Return the (x, y) coordinate for the center point of the cell that contains the specified text.  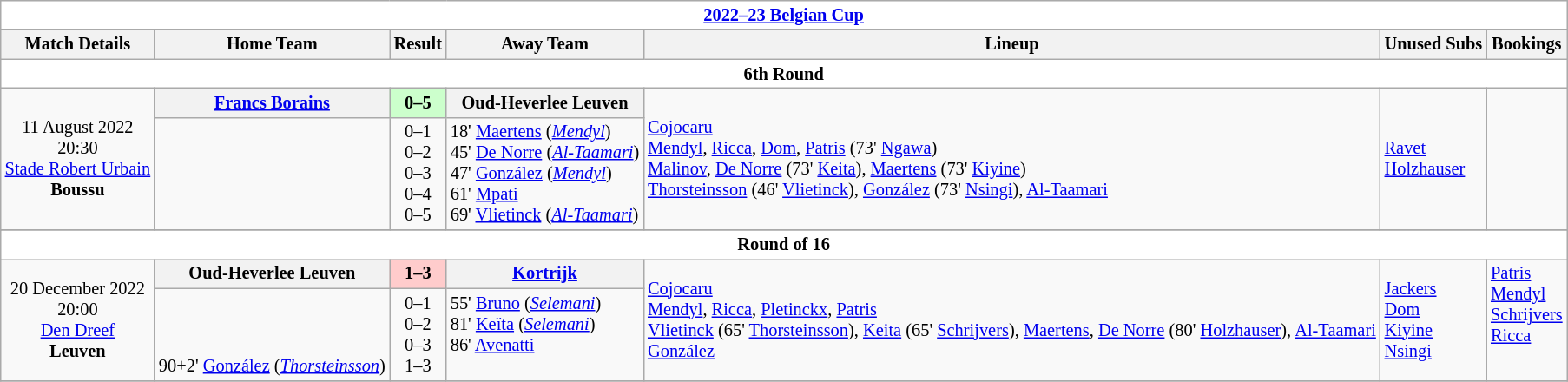
6th Round (784, 74)
Patris Mendyl Schrijvers Ricca (1526, 319)
0–5 (418, 102)
1–3 (418, 273)
Round of 16 (784, 245)
Francs Borains (273, 102)
0–10–20–30–40–5 (418, 174)
Away Team (545, 44)
JackersDomKiyineNsingi (1433, 319)
20 December 202220:00Den DreefLeuven (78, 319)
11 August 202220:30Stade Robert UrbainBoussu (78, 158)
Match Details (78, 44)
0–10–20–31–3 (418, 334)
55' Bruno (Selemani)81' Keïta (Selemani)86' Avenatti (545, 334)
Result (418, 44)
Kortrijk (545, 273)
Lineup (1012, 44)
Unused Subs (1433, 44)
18' Maertens (Mendyl)45' De Norre (Al-Taamari)47' González (Mendyl)61' Mpati 69' Vlietinck (Al-Taamari) (545, 174)
90+2' González (Thorsteinsson) (273, 334)
Bookings (1526, 44)
RavetHolzhauser (1433, 158)
Home Team (273, 44)
2022–23 Belgian Cup (784, 15)
